For the text-containing cell, return its midpoint in [X, Y] coordinate format. 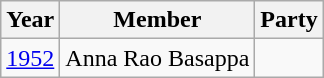
1952 [30, 58]
Anna Rao Basappa [158, 58]
Member [158, 20]
Year [30, 20]
Party [289, 20]
